Scan for the cell matching the given text and deliver its (x, y) coordinate at center. 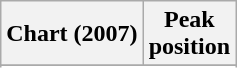
Chart (2007) (72, 34)
Peakposition (189, 34)
